Scan for the cell matching the given text and deliver its (x, y) coordinate at center. 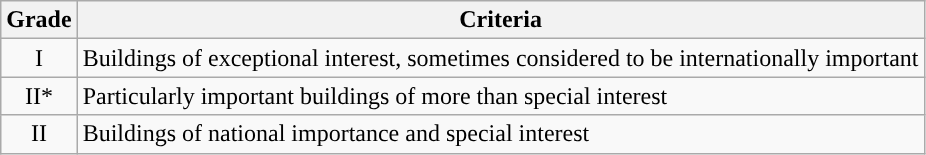
Criteria (500, 20)
I (39, 58)
Grade (39, 20)
II* (39, 96)
Buildings of national importance and special interest (500, 134)
II (39, 134)
Buildings of exceptional interest, sometimes considered to be internationally important (500, 58)
Particularly important buildings of more than special interest (500, 96)
